Capture the cell that displays the provided text and extract its [X, Y] central coordinate. 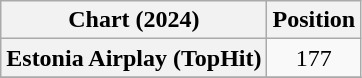
Estonia Airplay (TopHit) [134, 58]
Chart (2024) [134, 20]
Position [314, 20]
177 [314, 58]
